Extract the [X, Y] coordinate from the center of the cell holding the provided text.  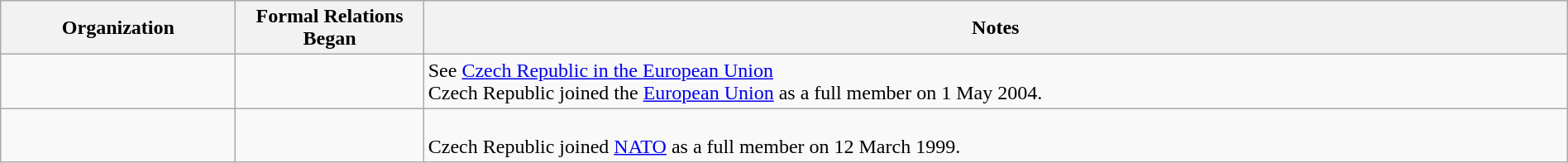
See Czech Republic in the European UnionCzech Republic joined the European Union as a full member on 1 May 2004. [996, 81]
Formal Relations Began [329, 28]
Organization [118, 28]
Czech Republic joined NATO as a full member on 12 March 1999. [996, 136]
Notes [996, 28]
